Capture the cell that displays the provided text and extract its [X, Y] central coordinate. 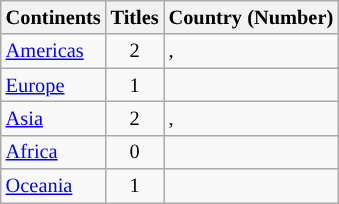
Africa [54, 152]
Titles [135, 17]
0 [135, 152]
Americas [54, 51]
Continents [54, 17]
Oceania [54, 186]
Country (Number) [251, 17]
Europe [54, 85]
Asia [54, 118]
